From the cell containing the given text, extract its center point as (X, Y) coordinate. 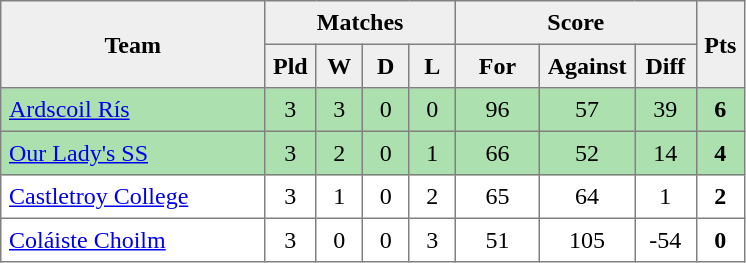
For (497, 66)
105 (586, 240)
64 (586, 197)
Matches (360, 23)
14 (666, 153)
Coláiste Choilm (133, 240)
D (385, 66)
L (432, 66)
65 (497, 197)
Pld (290, 66)
66 (497, 153)
Pts (720, 44)
4 (720, 153)
Team (133, 44)
6 (720, 110)
Score (576, 23)
57 (586, 110)
Against (586, 66)
51 (497, 240)
Diff (666, 66)
-54 (666, 240)
96 (497, 110)
Ardscoil Rís (133, 110)
Our Lady's SS (133, 153)
39 (666, 110)
W (339, 66)
52 (586, 153)
Castletroy College (133, 197)
